Scan for the cell matching the given text and deliver its [x, y] coordinate at center. 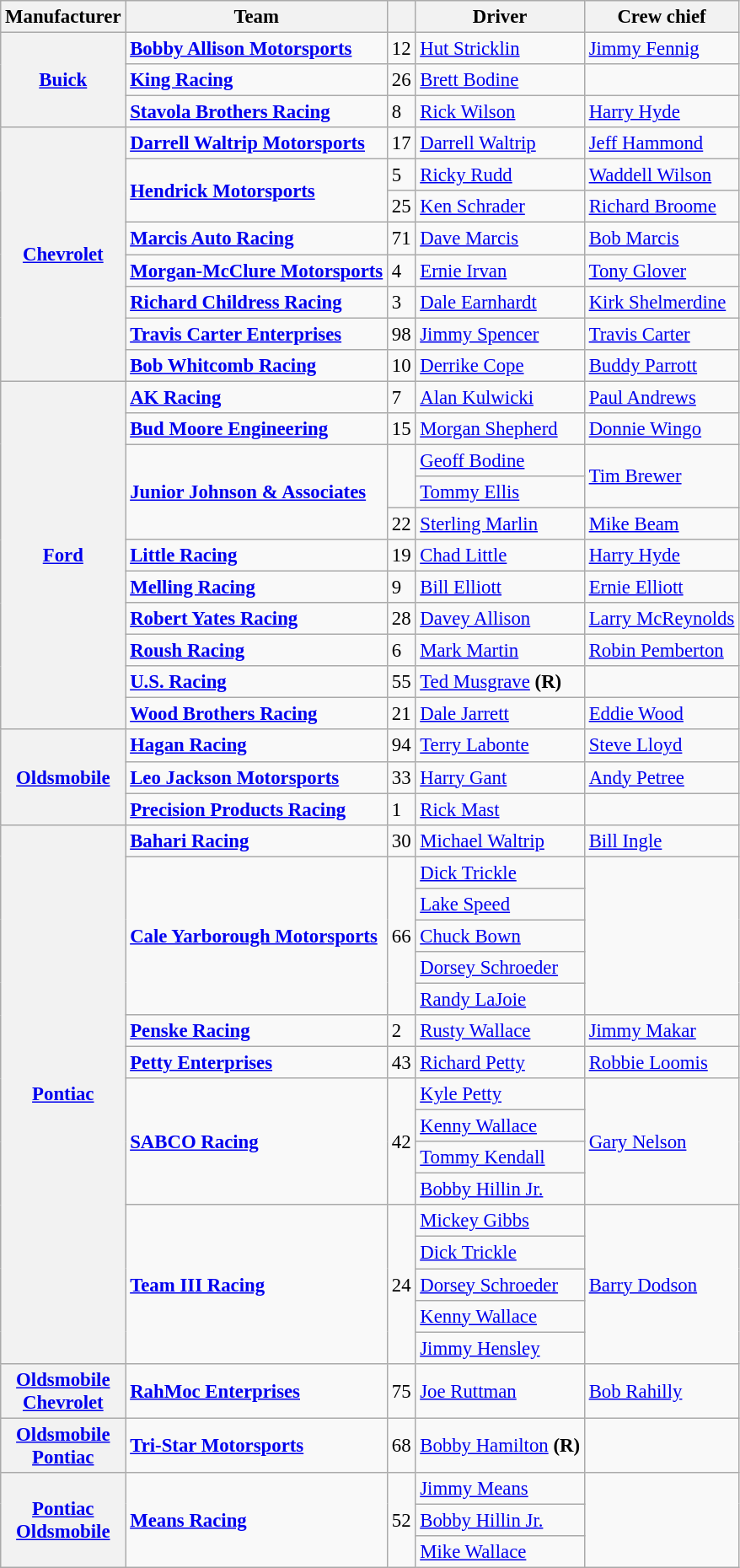
Mike Beam [661, 524]
15 [401, 429]
9 [401, 588]
Morgan Shepherd [500, 429]
8 [401, 112]
Pontiac Oldsmobile [63, 1521]
Tony Glover [661, 271]
Ricky Rudd [500, 175]
Junior Johnson & Associates [256, 492]
4 [401, 271]
71 [401, 239]
Dale Earnhardt [500, 302]
10 [401, 365]
Marcis Auto Racing [256, 239]
Gary Nelson [661, 1141]
Ford [63, 556]
Bill Ingle [661, 840]
Mike Wallace [500, 1552]
12 [401, 49]
RahMoc Enterprises [256, 1391]
Bahari Racing [256, 840]
Kyle Petty [500, 1094]
Buddy Parrott [661, 365]
22 [401, 524]
Stavola Brothers Racing [256, 112]
Hendrick Motorsports [256, 191]
98 [401, 334]
Melling Racing [256, 588]
Jimmy Spencer [500, 334]
Oldsmobile Pontiac [63, 1445]
Morgan-McClure Motorsports [256, 271]
Roush Racing [256, 651]
SABCO Racing [256, 1141]
Bud Moore Engineering [256, 429]
30 [401, 840]
Hut Stricklin [500, 49]
Pontiac [63, 1094]
Barry Dodson [661, 1285]
1 [401, 809]
24 [401, 1285]
Cale Yarborough Motorsports [256, 936]
Little Racing [256, 556]
Tommy Kendall [500, 1157]
Donnie Wingo [661, 429]
21 [401, 714]
17 [401, 143]
Oldsmobile Chevrolet [63, 1391]
Robbie Loomis [661, 1063]
Davey Allison [500, 619]
Richard Childress Racing [256, 302]
Alan Kulwicki [500, 397]
U.S. Racing [256, 682]
Jimmy Hensley [500, 1348]
Bob Marcis [661, 239]
55 [401, 682]
Penske Racing [256, 1031]
Bobby Hamilton (R) [500, 1445]
Precision Products Racing [256, 809]
Geoff Bodine [500, 460]
2 [401, 1031]
52 [401, 1521]
Terry Labonte [500, 746]
Chevrolet [63, 255]
Ernie Elliott [661, 588]
75 [401, 1391]
Mickey Gibbs [500, 1222]
Jimmy Means [500, 1489]
Ted Musgrave (R) [500, 682]
25 [401, 207]
Richard Petty [500, 1063]
6 [401, 651]
Harry Gant [500, 777]
42 [401, 1141]
Tim Brewer [661, 475]
5 [401, 175]
Larry McReynolds [661, 619]
Sterling Marlin [500, 524]
Bob Rahilly [661, 1391]
Andy Petree [661, 777]
Brett Bodine [500, 80]
Darrell Waltrip Motorsports [256, 143]
Leo Jackson Motorsports [256, 777]
Robert Yates Racing [256, 619]
Team III Racing [256, 1285]
Jimmy Fennig [661, 49]
Driver [500, 17]
Mark Martin [500, 651]
19 [401, 556]
Hagan Racing [256, 746]
33 [401, 777]
Randy LaJoie [500, 999]
Rusty Wallace [500, 1031]
Crew chief [661, 17]
Travis Carter Enterprises [256, 334]
Derrike Cope [500, 365]
Lake Speed [500, 905]
Travis Carter [661, 334]
Darrell Waltrip [500, 143]
Steve Lloyd [661, 746]
66 [401, 936]
King Racing [256, 80]
Tri-Star Motorsports [256, 1445]
Chad Little [500, 556]
Robin Pemberton [661, 651]
3 [401, 302]
7 [401, 397]
Joe Ruttman [500, 1391]
Buick [63, 81]
Rick Mast [500, 809]
Eddie Wood [661, 714]
Oldsmobile [63, 777]
AK Racing [256, 397]
Michael Waltrip [500, 840]
Waddell Wilson [661, 175]
Means Racing [256, 1521]
Jeff Hammond [661, 143]
Team [256, 17]
Rick Wilson [500, 112]
Kirk Shelmerdine [661, 302]
Ken Schrader [500, 207]
94 [401, 746]
Dale Jarrett [500, 714]
Richard Broome [661, 207]
Ernie Irvan [500, 271]
26 [401, 80]
Bob Whitcomb Racing [256, 365]
Paul Andrews [661, 397]
Bobby Allison Motorsports [256, 49]
Jimmy Makar [661, 1031]
Tommy Ellis [500, 492]
Dave Marcis [500, 239]
28 [401, 619]
Wood Brothers Racing [256, 714]
43 [401, 1063]
Petty Enterprises [256, 1063]
68 [401, 1445]
Chuck Bown [500, 936]
Manufacturer [63, 17]
Bill Elliott [500, 588]
